Detect which cell encompasses the target text, then output its [x, y] center coordinate. 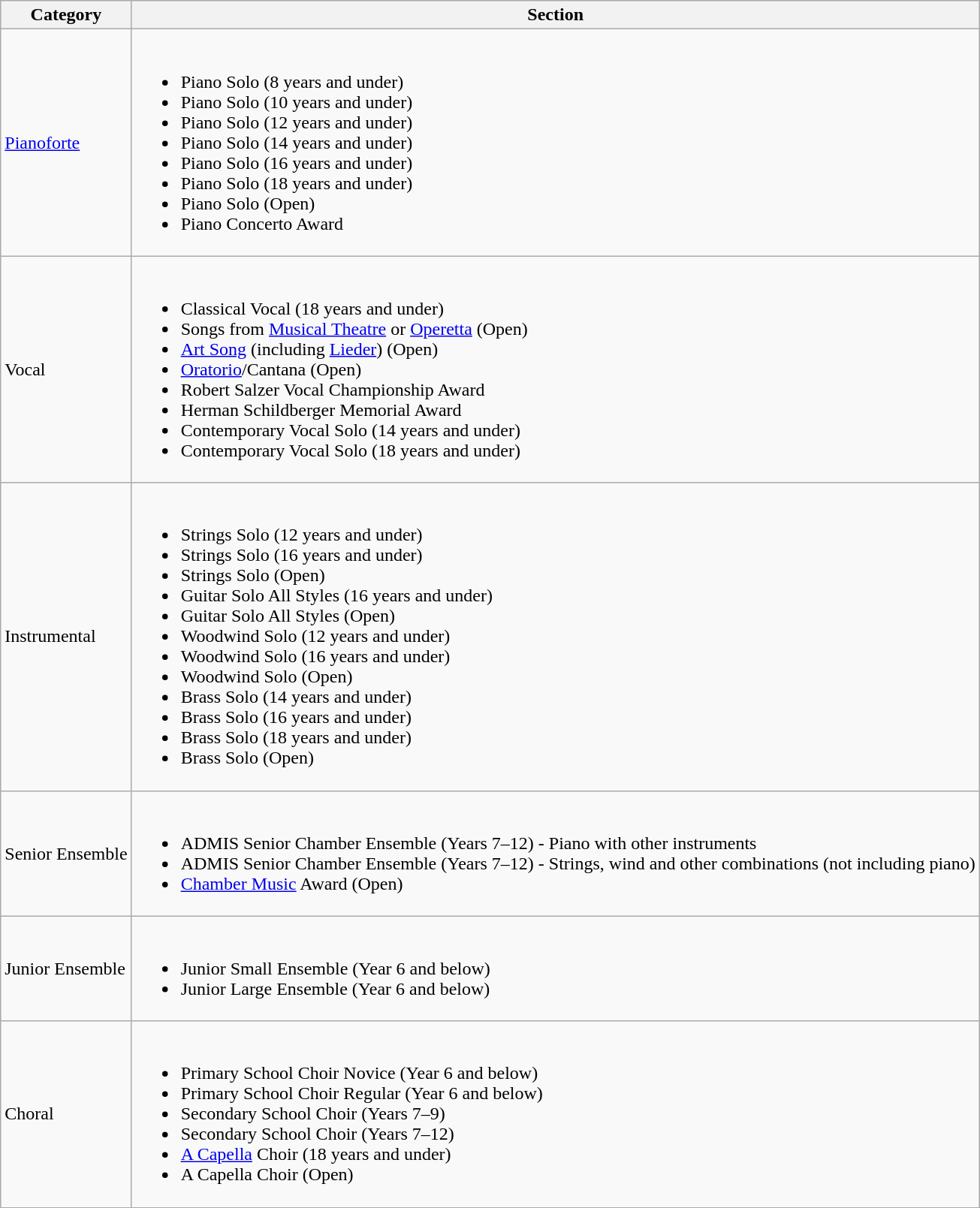
Category [66, 15]
Choral [66, 1114]
Section [556, 15]
Junior Small Ensemble (Year 6 and below)Junior Large Ensemble (Year 6 and below) [556, 969]
Junior Ensemble [66, 969]
Senior Ensemble [66, 853]
Instrumental [66, 637]
Pianoforte [66, 143]
Vocal [66, 369]
